Return the [x, y] coordinate for the center point of the cell that contains the specified text.  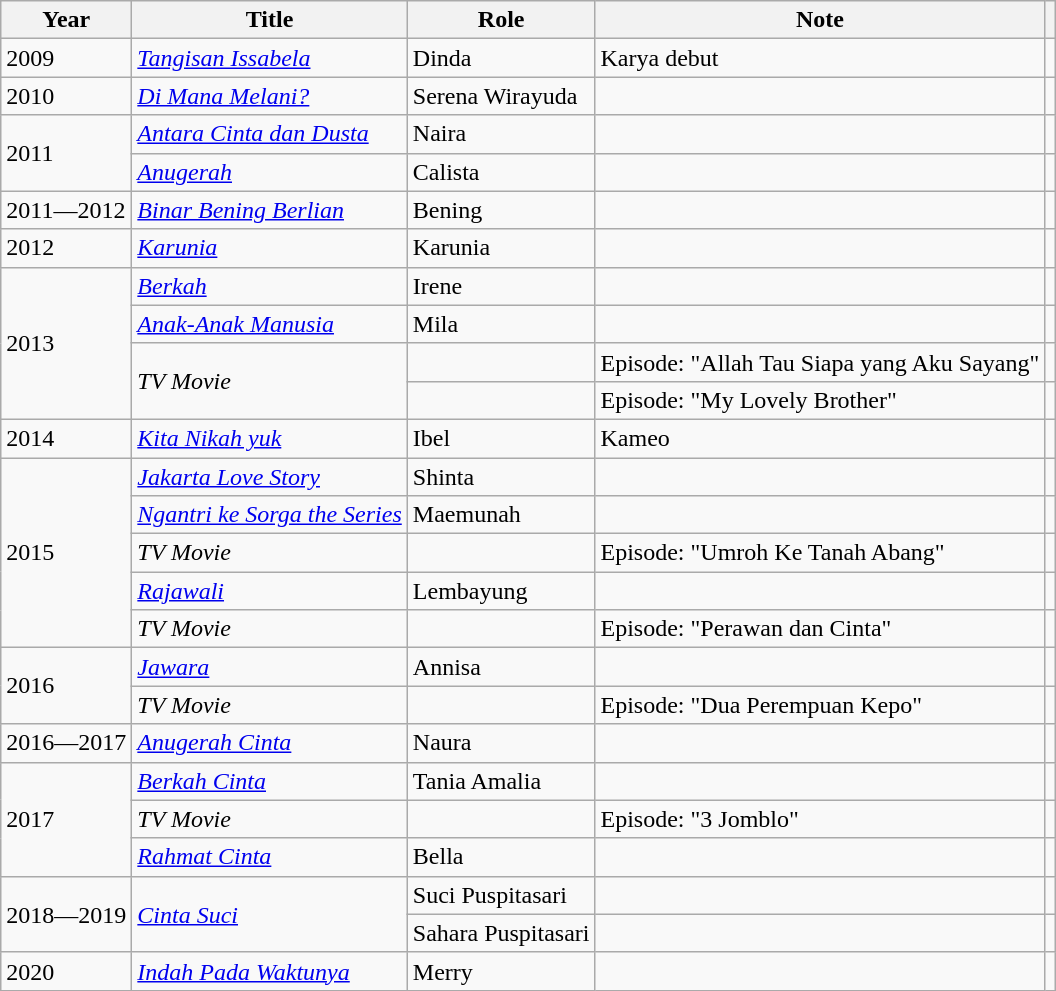
Episode: "Allah Tau Siapa yang Aku Sayang" [820, 362]
2020 [66, 971]
Merry [501, 971]
Jawara [270, 667]
Bella [501, 857]
Suci Puspitasari [501, 895]
2018—2019 [66, 914]
Cinta Suci [270, 914]
Anugerah [270, 172]
Bening [501, 210]
2016—2017 [66, 743]
Naira [501, 134]
Naura [501, 743]
Indah Pada Waktunya [270, 971]
2011—2012 [66, 210]
Annisa [501, 667]
2013 [66, 343]
Kita Nikah yuk [270, 438]
Episode: "Perawan dan Cinta" [820, 629]
Note [820, 20]
Maemunah [501, 515]
Episode: "My Lovely Brother" [820, 400]
Binar Bening Berlian [270, 210]
2015 [66, 553]
2016 [66, 686]
Episode: "Umroh Ke Tanah Abang" [820, 553]
Ibel [501, 438]
Dinda [501, 58]
2010 [66, 96]
Kameo [820, 438]
Episode: "3 Jomblo" [820, 819]
Serena Wirayuda [501, 96]
Year [66, 20]
2017 [66, 819]
Antara Cinta dan Dusta [270, 134]
Lembayung [501, 591]
2009 [66, 58]
Rajawali [270, 591]
2014 [66, 438]
Sahara Puspitasari [501, 933]
Role [501, 20]
Calista [501, 172]
Title [270, 20]
Jakarta Love Story [270, 477]
Tania Amalia [501, 781]
Anak-Anak Manusia [270, 324]
Karya debut [820, 58]
Ngantri ke Sorga the Series [270, 515]
Di Mana Melani? [270, 96]
Anugerah Cinta [270, 743]
2011 [66, 153]
Berkah [270, 286]
Irene [501, 286]
Rahmat Cinta [270, 857]
Mila [501, 324]
Tangisan Issabela [270, 58]
Shinta [501, 477]
2012 [66, 248]
Episode: "Dua Perempuan Kepo" [820, 705]
Berkah Cinta [270, 781]
